Determine the [x, y] coordinate at the center of the cell enclosing the given text.  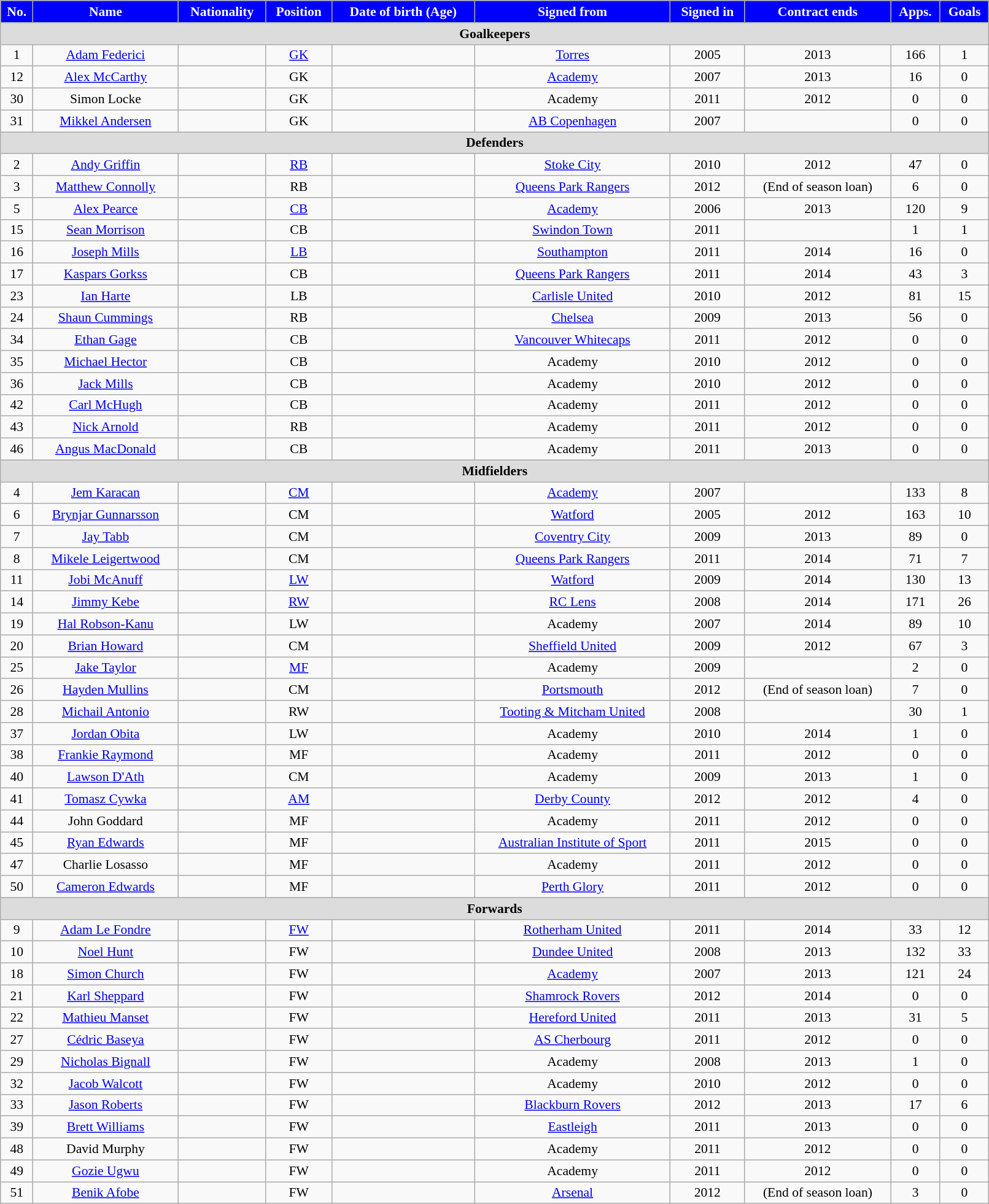
40 [17, 777]
27 [17, 1040]
Rotherham United [572, 930]
Stoke City [572, 165]
Adam Le Fondre [106, 930]
34 [17, 340]
130 [915, 580]
41 [17, 799]
71 [915, 559]
Lawson D'Ath [106, 777]
18 [17, 974]
Ethan Gage [106, 340]
48 [17, 1149]
163 [915, 515]
Eastleigh [572, 1127]
Simon Church [106, 974]
Name [106, 12]
Michail Antonio [106, 712]
Tomasz Cywka [106, 799]
49 [17, 1171]
Brett Williams [106, 1127]
Alex McCarthy [106, 77]
Jem Karacan [106, 493]
Coventry City [572, 537]
Mathieu Manset [106, 1018]
Blackburn Rovers [572, 1105]
67 [915, 646]
Sheffield United [572, 646]
Shamrock Rovers [572, 996]
39 [17, 1127]
Jimmy Kebe [106, 602]
Defenders [495, 143]
Kaspars Gorkss [106, 274]
Swindon Town [572, 230]
Dundee United [572, 952]
22 [17, 1018]
Joseph Mills [106, 252]
Angus MacDonald [106, 449]
Mikkel Andersen [106, 121]
Jordan Obita [106, 734]
42 [17, 405]
Date of birth (Age) [403, 12]
Michael Hector [106, 362]
44 [17, 821]
Ryan Edwards [106, 843]
John Goddard [106, 821]
Hal Robson-Kanu [106, 624]
25 [17, 668]
AB Copenhagen [572, 121]
133 [915, 493]
120 [915, 209]
Shaun Cummings [106, 318]
Charlie Losasso [106, 865]
81 [915, 296]
171 [915, 602]
2015 [818, 843]
AM [298, 799]
Mikele Leigertwood [106, 559]
56 [915, 318]
Jason Roberts [106, 1105]
Arsenal [572, 1193]
Nick Arnold [106, 427]
Sean Morrison [106, 230]
Karl Sheppard [106, 996]
Brynjar Gunnarsson [106, 515]
Midfielders [495, 471]
Goals [964, 12]
Nationality [222, 12]
Benik Afobe [106, 1193]
Goalkeepers [495, 34]
Forwards [495, 909]
Gozie Ugwu [106, 1171]
Cédric Baseya [106, 1040]
Cameron Edwards [106, 887]
51 [17, 1193]
21 [17, 996]
Torres [572, 55]
Portsmouth [572, 690]
Jake Taylor [106, 668]
No. [17, 12]
28 [17, 712]
Chelsea [572, 318]
David Murphy [106, 1149]
Signed from [572, 12]
Carlisle United [572, 296]
Hayden Mullins [106, 690]
Frankie Raymond [106, 755]
32 [17, 1084]
2006 [707, 209]
Jobi McAnuff [106, 580]
Contract ends [818, 12]
Ian Harte [106, 296]
AS Cherbourg [572, 1040]
45 [17, 843]
Andy Griffin [106, 165]
14 [17, 602]
Southampton [572, 252]
Vancouver Whitecaps [572, 340]
RC Lens [572, 602]
Australian Institute of Sport [572, 843]
Nicholas Bignall [106, 1062]
Matthew Connolly [106, 187]
166 [915, 55]
Carl McHugh [106, 405]
Jack Mills [106, 384]
46 [17, 449]
Signed in [707, 12]
Position [298, 12]
Apps. [915, 12]
Noel Hunt [106, 952]
Alex Pearce [106, 209]
19 [17, 624]
20 [17, 646]
29 [17, 1062]
Jay Tabb [106, 537]
Perth Glory [572, 887]
50 [17, 887]
Adam Federici [106, 55]
35 [17, 362]
Derby County [572, 799]
Tooting & Mitcham United [572, 712]
Brian Howard [106, 646]
132 [915, 952]
13 [964, 580]
11 [17, 580]
Jacob Walcott [106, 1084]
36 [17, 384]
Simon Locke [106, 99]
37 [17, 734]
121 [915, 974]
23 [17, 296]
38 [17, 755]
Hereford United [572, 1018]
